Provide the [X, Y] coordinate of the cell's center where the given text is located.  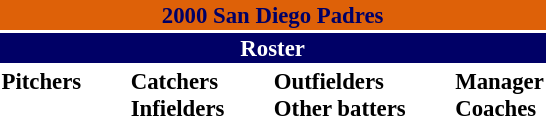
2000 San Diego Padres [272, 15]
Roster [272, 48]
